Pinpoint the cell where the given text exists, returning its [X, Y] midpoint coordinate. 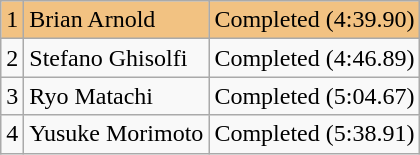
Completed (4:39.90) [314, 20]
Completed (4:46.89) [314, 58]
1 [12, 20]
Completed (5:38.91) [314, 134]
4 [12, 134]
Completed (5:04.67) [314, 96]
2 [12, 58]
Yusuke Morimoto [116, 134]
Ryo Matachi [116, 96]
Stefano Ghisolfi [116, 58]
3 [12, 96]
Brian Arnold [116, 20]
